For the text-containing cell, return its midpoint in [x, y] coordinate format. 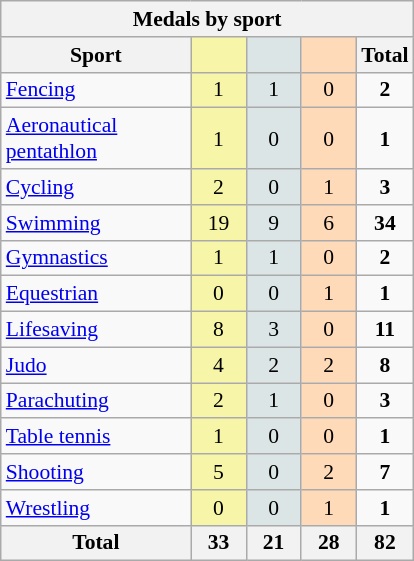
Lifesaving [96, 330]
28 [328, 543]
Medals by sport [208, 19]
82 [384, 543]
Aeronautical pentathlon [96, 138]
33 [218, 543]
Table tennis [96, 437]
19 [218, 223]
Swimming [96, 223]
11 [384, 330]
Parachuting [96, 401]
Equestrian [96, 294]
21 [274, 543]
34 [384, 223]
Judo [96, 365]
Fencing [96, 90]
Shooting [96, 472]
7 [384, 472]
Sport [96, 55]
9 [274, 223]
Wrestling [96, 508]
6 [328, 223]
4 [218, 365]
Gymnastics [96, 258]
5 [218, 472]
Cycling [96, 187]
